Locate the cell with the specified text and output its [x, y] center coordinate. 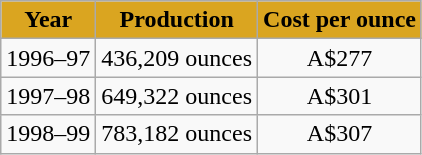
783,182 ounces [177, 134]
1997–98 [48, 96]
649,322 ounces [177, 96]
Cost per ounce [340, 20]
A$307 [340, 134]
436,209 ounces [177, 58]
1998–99 [48, 134]
A$301 [340, 96]
Production [177, 20]
A$277 [340, 58]
Year [48, 20]
1996–97 [48, 58]
